Identify which cell holds the provided text, then report its [X, Y] central coordinate. 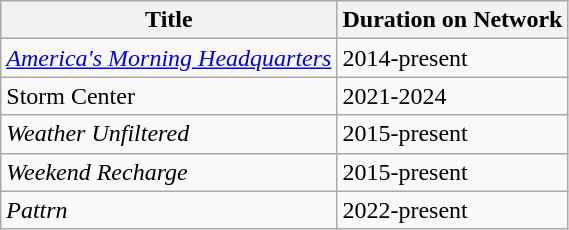
Storm Center [169, 96]
2014-present [452, 58]
America's Morning Headquarters [169, 58]
2022-present [452, 210]
Title [169, 20]
Weather Unfiltered [169, 134]
Duration on Network [452, 20]
2021-2024 [452, 96]
Pattrn [169, 210]
Weekend Recharge [169, 172]
